Identify which cell holds the provided text, then report its (X, Y) central coordinate. 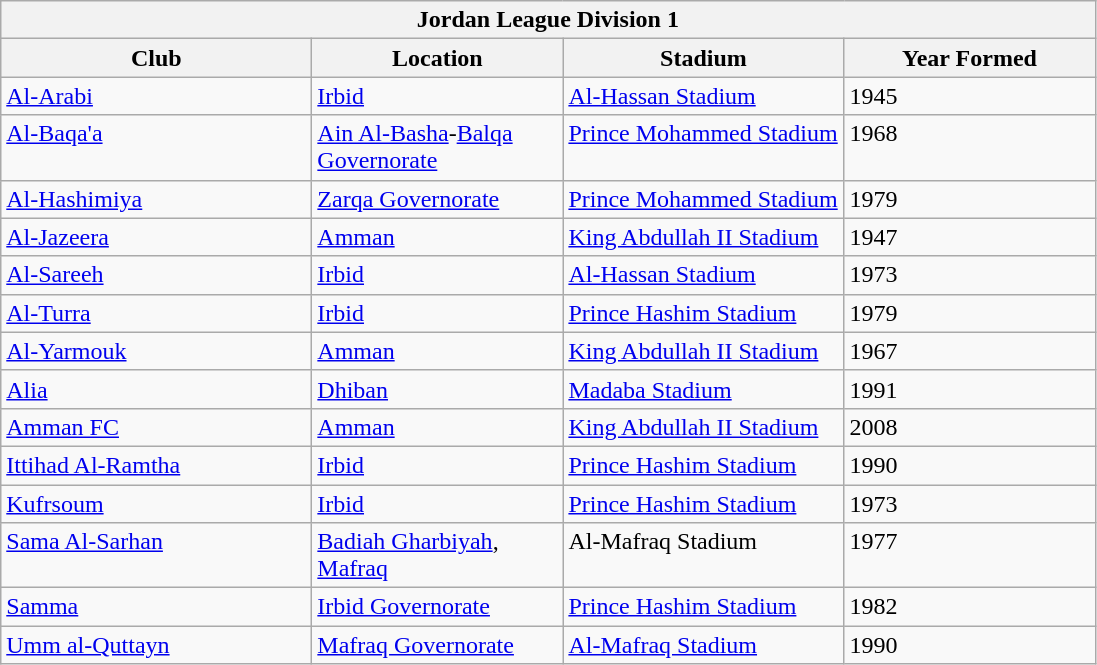
Kufrsoum (156, 503)
Stadium (704, 58)
Ittihad Al-Ramtha (156, 465)
1991 (970, 389)
2008 (970, 427)
Madaba Stadium (704, 389)
Sama Al-Sarhan (156, 556)
Dhiban (438, 389)
Al-Arabi (156, 96)
Ain Al-Basha-Balqa Governorate (438, 148)
1968 (970, 148)
Samma (156, 607)
Mafraq Governorate (438, 645)
1977 (970, 556)
Badiah Gharbiyah, Mafraq (438, 556)
Alia (156, 389)
1967 (970, 351)
Al-Hashimiya (156, 199)
1945 (970, 96)
1947 (970, 237)
Al-Sareeh (156, 275)
Club (156, 58)
1982 (970, 607)
Location (438, 58)
Year Formed (970, 58)
Jordan League Division 1 (548, 20)
Irbid Governorate (438, 607)
Al-Turra (156, 313)
Al-Baqa'a (156, 148)
Amman FC (156, 427)
Al-Yarmouk (156, 351)
Umm al-Quttayn (156, 645)
Zarqa Governorate (438, 199)
Al-Jazeera (156, 237)
